Output the [x, y] coordinate of the center of the cell containing the given text.  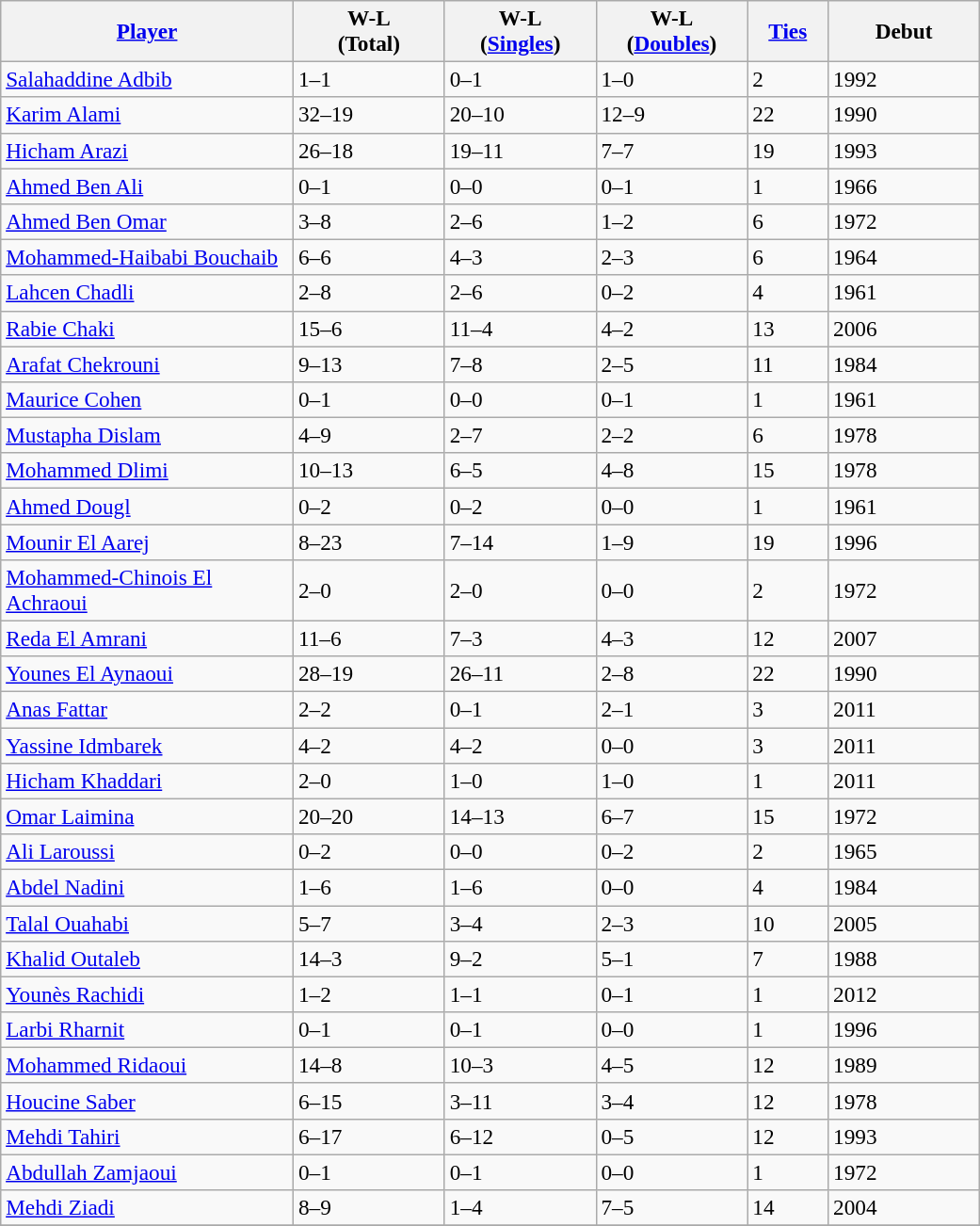
32–19 [369, 115]
7–3 [520, 638]
Mehdi Ziadi [147, 1207]
1992 [904, 79]
Karim Alami [147, 115]
6–15 [369, 1101]
Khalid Outaleb [147, 959]
Ahmed Ben Omar [147, 221]
Hicham Arazi [147, 151]
11–4 [520, 329]
Ahmed Dougl [147, 506]
2–1 [672, 709]
4–8 [672, 471]
10–13 [369, 471]
Younes El Aynaoui [147, 674]
Larbi Rharnit [147, 1029]
7–5 [672, 1207]
Abdel Nadini [147, 887]
Player [147, 30]
4–5 [672, 1065]
20–10 [520, 115]
Anas Fattar [147, 709]
28–19 [369, 674]
11–6 [369, 638]
5–7 [369, 923]
Talal Ouahabi [147, 923]
7–7 [672, 151]
Mustapha Dislam [147, 435]
1–9 [672, 541]
8–23 [369, 541]
4–9 [369, 435]
W-L(Total) [369, 30]
Arafat Chekrouni [147, 363]
2012 [904, 994]
11 [788, 363]
3–11 [520, 1101]
1964 [904, 257]
Rabie Chaki [147, 329]
3–8 [369, 221]
Younès Rachidi [147, 994]
10 [788, 923]
Salahaddine Adbib [147, 79]
6–5 [520, 471]
Houcine Saber [147, 1101]
Mohammed Dlimi [147, 471]
Mounir El Aarej [147, 541]
W-L(Singles) [520, 30]
Reda El Amrani [147, 638]
Omar Laimina [147, 816]
6–6 [369, 257]
9–2 [520, 959]
6–12 [520, 1137]
2–5 [672, 363]
14–3 [369, 959]
0–5 [672, 1137]
Mohammed Ridaoui [147, 1065]
2005 [904, 923]
13 [788, 329]
26–18 [369, 151]
26–11 [520, 674]
Mohammed-Haibabi Bouchaib [147, 257]
14 [788, 1207]
Maurice Cohen [147, 399]
6–7 [672, 816]
10–3 [520, 1065]
1989 [904, 1065]
Mehdi Tahiri [147, 1137]
20–20 [369, 816]
7 [788, 959]
2–7 [520, 435]
Yassine Idmbarek [147, 745]
14–8 [369, 1065]
Ties [788, 30]
2007 [904, 638]
12–9 [672, 115]
W-L(Doubles) [672, 30]
1966 [904, 186]
Lahcen Chadli [147, 293]
7–14 [520, 541]
Abdullah Zamjaoui [147, 1171]
15–6 [369, 329]
Ahmed Ben Ali [147, 186]
14–13 [520, 816]
Ali Laroussi [147, 851]
7–8 [520, 363]
5–1 [672, 959]
1965 [904, 851]
9–13 [369, 363]
2004 [904, 1207]
Mohammed-Chinois El Achraoui [147, 589]
6–17 [369, 1137]
19–11 [520, 151]
Debut [904, 30]
Hicham Khaddari [147, 781]
1–4 [520, 1207]
1988 [904, 959]
2006 [904, 329]
8–9 [369, 1207]
